Find where the given text appears and provide that cell's center as [x, y] coordinate. 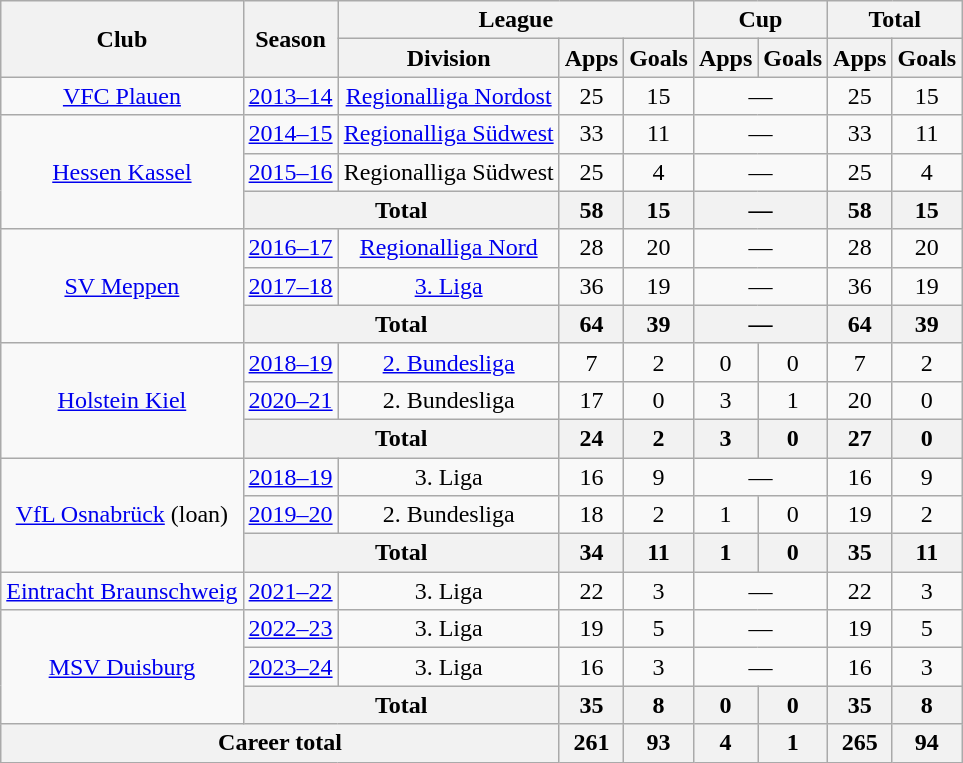
261 [591, 743]
Club [122, 39]
Holstein Kiel [122, 400]
2023–24 [290, 667]
League [516, 20]
2013–14 [290, 96]
Eintracht Braunschweig [122, 591]
VFC Plauen [122, 96]
2022–23 [290, 629]
Season [290, 39]
2020–21 [290, 400]
Regionalliga Nordost [448, 96]
Division [448, 58]
Career total [280, 743]
Hessen Kassel [122, 172]
2019–20 [290, 515]
2015–16 [290, 172]
SV Meppen [122, 286]
93 [659, 743]
24 [591, 438]
VfL Osnabrück (loan) [122, 515]
34 [591, 553]
2017–18 [290, 286]
Regionalliga Nord [448, 248]
94 [927, 743]
27 [860, 438]
2014–15 [290, 134]
265 [860, 743]
17 [591, 400]
18 [591, 515]
2016–17 [290, 248]
2021–22 [290, 591]
Cup [760, 20]
MSV Duisburg [122, 667]
